Search for the cell housing the specified text and yield its (x, y) center coordinate. 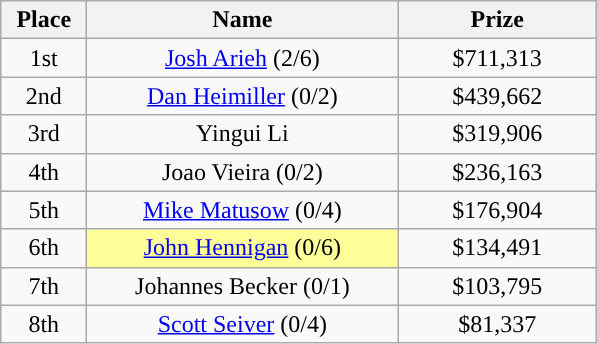
8th (44, 324)
$439,662 (498, 96)
7th (44, 286)
$711,313 (498, 58)
Dan Heimiller (0/2) (242, 96)
Mike Matusow (0/4) (242, 210)
John Hennigan (0/6) (242, 248)
Yingui Li (242, 134)
Joao Vieira (0/2) (242, 172)
$103,795 (498, 286)
$134,491 (498, 248)
$236,163 (498, 172)
Name (242, 20)
3rd (44, 134)
4th (44, 172)
Josh Arieh (2/6) (242, 58)
Johannes Becker (0/1) (242, 286)
6th (44, 248)
2nd (44, 96)
$319,906 (498, 134)
Place (44, 20)
Prize (498, 20)
5th (44, 210)
$81,337 (498, 324)
Scott Seiver (0/4) (242, 324)
$176,904 (498, 210)
1st (44, 58)
